Determine the (X, Y) coordinate at the center of the cell enclosing the given text.  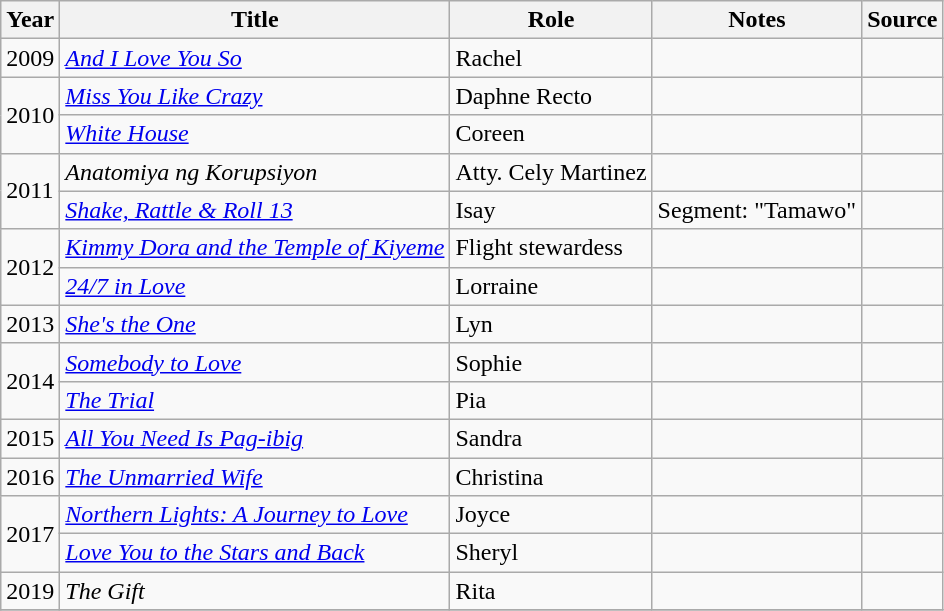
Joyce (551, 515)
Shake, Rattle & Roll 13 (255, 210)
2009 (30, 58)
Miss You Like Crazy (255, 96)
Flight stewardess (551, 248)
Lyn (551, 324)
Rita (551, 591)
2013 (30, 324)
All You Need Is Pag-ibig (255, 438)
2019 (30, 591)
Coreen (551, 134)
2016 (30, 477)
Year (30, 20)
Sophie (551, 362)
Somebody to Love (255, 362)
Rachel (551, 58)
Pia (551, 400)
Lorraine (551, 286)
Isay (551, 210)
And I Love You So (255, 58)
Title (255, 20)
The Unmarried Wife (255, 477)
Northern Lights: A Journey to Love (255, 515)
The Trial (255, 400)
The Gift (255, 591)
Notes (757, 20)
2011 (30, 191)
2017 (30, 534)
Atty. Cely Martinez (551, 172)
24/7 in Love (255, 286)
Segment: "Tamawo" (757, 210)
Love You to the Stars and Back (255, 553)
Christina (551, 477)
She's the One (255, 324)
Sheryl (551, 553)
2015 (30, 438)
Kimmy Dora and the Temple of Kiyeme (255, 248)
Daphne Recto (551, 96)
White House (255, 134)
2012 (30, 267)
Anatomiya ng Korupsiyon (255, 172)
Source (902, 20)
2014 (30, 381)
Sandra (551, 438)
2010 (30, 115)
Role (551, 20)
